Locate the cell with the specified text and output its (x, y) center coordinate. 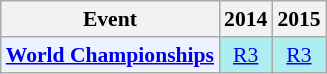
World Championships (110, 55)
2014 (246, 19)
Event (110, 19)
2015 (298, 19)
